For the text-containing cell, return its midpoint in [X, Y] coordinate format. 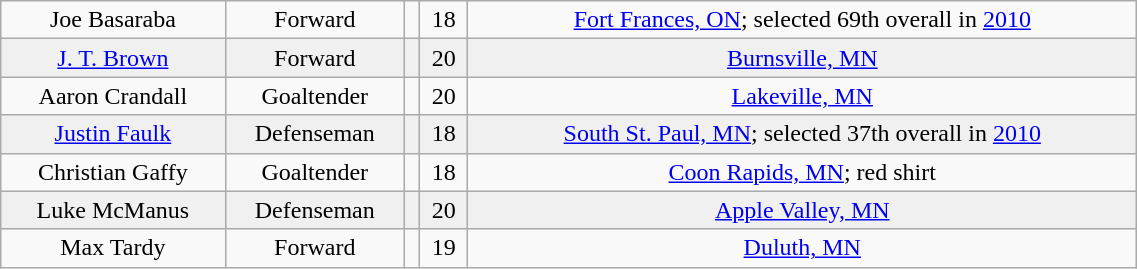
J. T. Brown [113, 58]
Joe Basaraba [113, 20]
19 [444, 248]
Lakeville, MN [802, 96]
Burnsville, MN [802, 58]
Apple Valley, MN [802, 210]
Luke McManus [113, 210]
Justin Faulk [113, 134]
Max Tardy [113, 248]
Coon Rapids, MN; red shirt [802, 172]
Fort Frances, ON; selected 69th overall in 2010 [802, 20]
South St. Paul, MN; selected 37th overall in 2010 [802, 134]
Aaron Crandall [113, 96]
Duluth, MN [802, 248]
Christian Gaffy [113, 172]
